Search for the cell housing the specified text and yield its [X, Y] center coordinate. 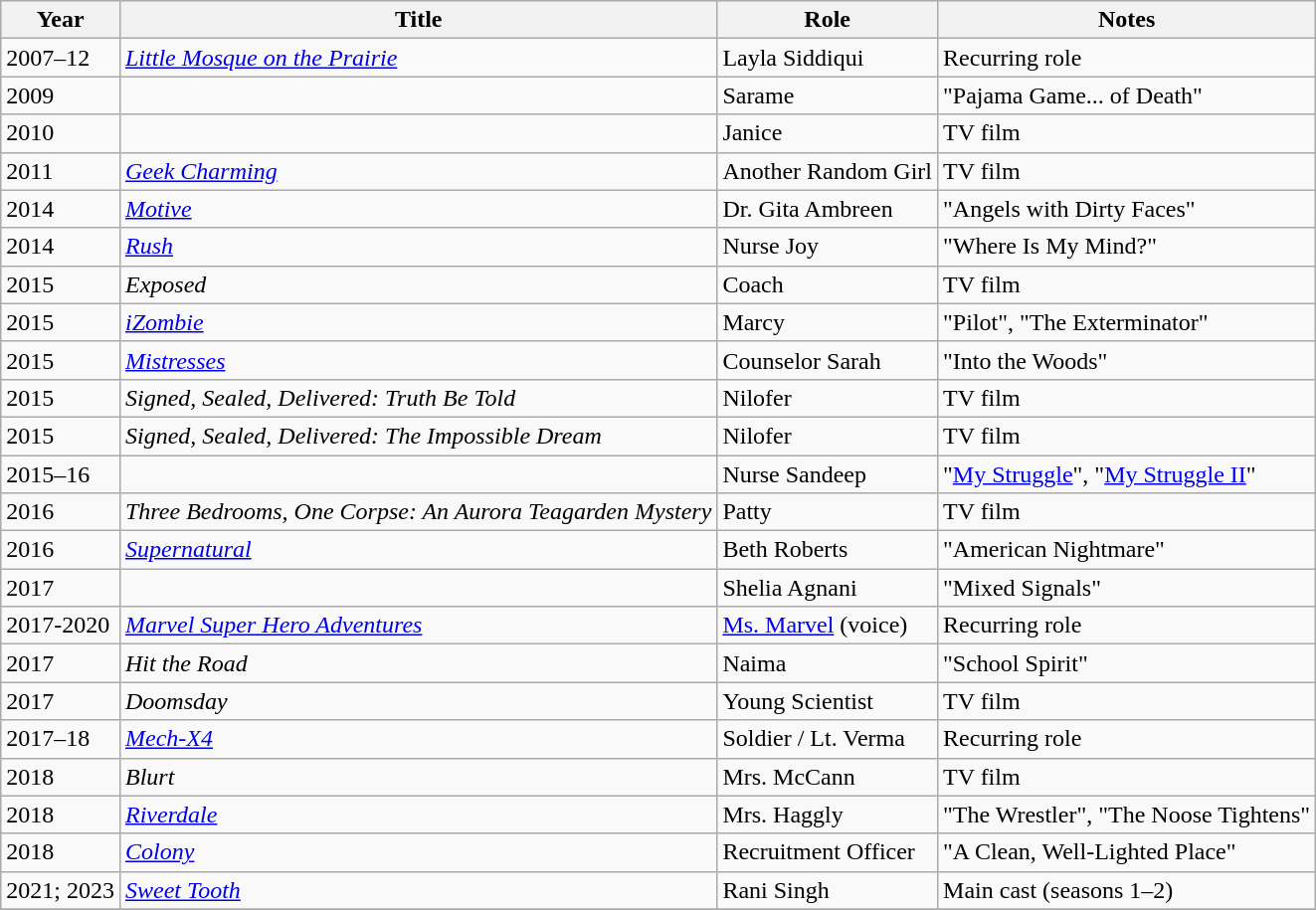
Supernatural [418, 550]
2007–12 [61, 58]
Rani Singh [828, 890]
2009 [61, 95]
2017–18 [61, 739]
Dr. Gita Ambreen [828, 209]
Ms. Marvel (voice) [828, 626]
"A Clean, Well-Lighted Place" [1127, 852]
Mistresses [418, 360]
Title [418, 20]
Rush [418, 247]
Signed, Sealed, Delivered: Truth Be Told [418, 398]
"Where Is My Mind?" [1127, 247]
2015–16 [61, 474]
Nurse Joy [828, 247]
Role [828, 20]
Counselor Sarah [828, 360]
Recruitment Officer [828, 852]
Exposed [418, 284]
Shelia Agnani [828, 588]
Little Mosque on the Prairie [418, 58]
"Angels with Dirty Faces" [1127, 209]
Signed, Sealed, Delivered: The Impossible Dream [418, 436]
"Pilot", "The Exterminator" [1127, 322]
2021; 2023 [61, 890]
Notes [1127, 20]
2010 [61, 133]
Sarame [828, 95]
Geek Charming [418, 171]
"The Wrestler", "The Noose Tightens" [1127, 815]
Colony [418, 852]
Marvel Super Hero Adventures [418, 626]
Hit the Road [418, 663]
Main cast (seasons 1–2) [1127, 890]
Naima [828, 663]
"School Spirit" [1127, 663]
Marcy [828, 322]
Young Scientist [828, 701]
"Pajama Game... of Death" [1127, 95]
Nurse Sandeep [828, 474]
Three Bedrooms, One Corpse: An Aurora Teagarden Mystery [418, 512]
Riverdale [418, 815]
iZombie [418, 322]
2017-2020 [61, 626]
Mrs. McCann [828, 777]
"American Nightmare" [1127, 550]
Layla Siddiqui [828, 58]
Year [61, 20]
Sweet Tooth [418, 890]
Soldier / Lt. Verma [828, 739]
Another Random Girl [828, 171]
Beth Roberts [828, 550]
Coach [828, 284]
Janice [828, 133]
"Into the Woods" [1127, 360]
Mech-X4 [418, 739]
Blurt [418, 777]
Doomsday [418, 701]
Mrs. Haggly [828, 815]
"My Struggle", "My Struggle II" [1127, 474]
2011 [61, 171]
Motive [418, 209]
Patty [828, 512]
"Mixed Signals" [1127, 588]
